Detect which cell encompasses the target text, then output its [X, Y] center coordinate. 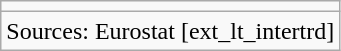
Sources: Eurostat [ext_lt_intertrd] [170, 31]
